Scan for the cell matching the given text and deliver its [x, y] coordinate at center. 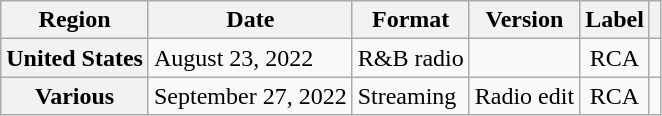
Streaming [410, 96]
Various [75, 96]
Date [250, 20]
September 27, 2022 [250, 96]
United States [75, 58]
Region [75, 20]
Format [410, 20]
August 23, 2022 [250, 58]
Version [524, 20]
Radio edit [524, 96]
Label [615, 20]
R&B radio [410, 58]
